Search for the cell housing the specified text and yield its (x, y) center coordinate. 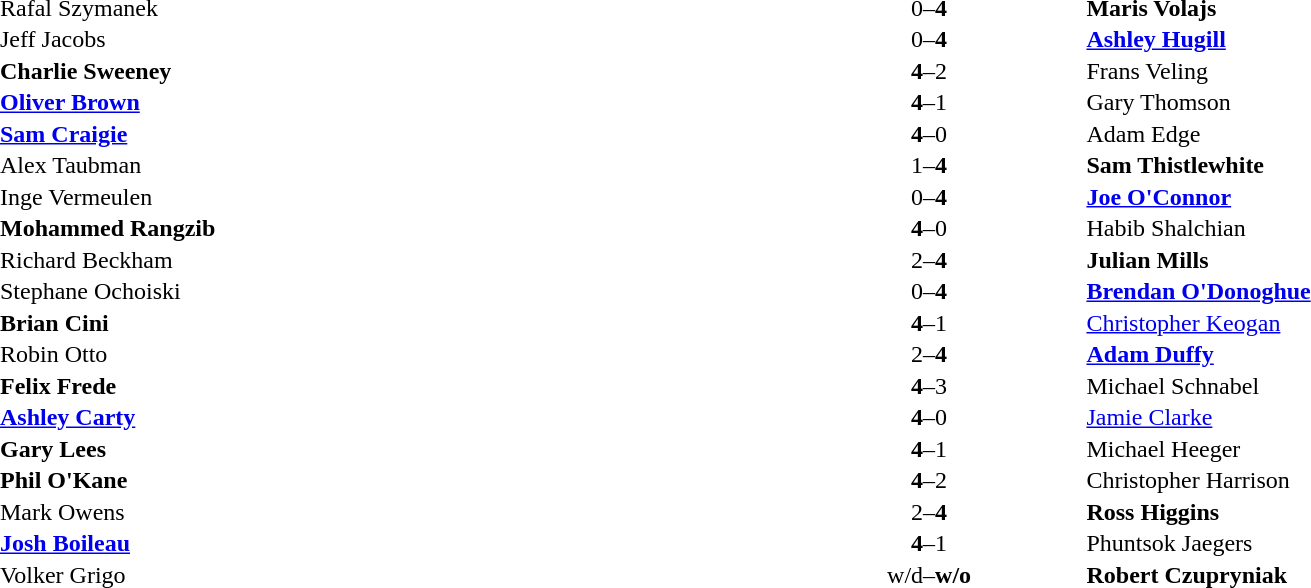
4–3 (930, 386)
1–4 (930, 165)
